Scan for the cell matching the given text and deliver its [X, Y] coordinate at center. 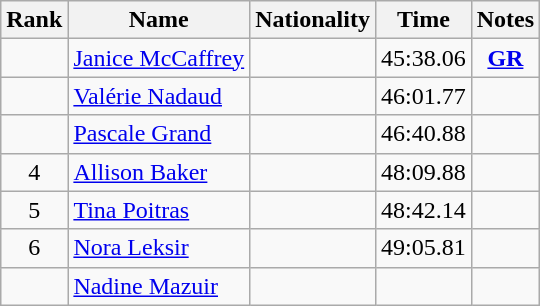
5 [34, 210]
46:01.77 [423, 96]
Janice McCaffrey [159, 58]
46:40.88 [423, 134]
Name [159, 20]
48:09.88 [423, 172]
Rank [34, 20]
6 [34, 248]
Nadine Mazuir [159, 286]
48:42.14 [423, 210]
GR [505, 58]
Nora Leksir [159, 248]
49:05.81 [423, 248]
Allison Baker [159, 172]
Time [423, 20]
Tina Poitras [159, 210]
Valérie Nadaud [159, 96]
Notes [505, 20]
Nationality [313, 20]
45:38.06 [423, 58]
Pascale Grand [159, 134]
4 [34, 172]
